Detect which cell encompasses the target text, then output its (x, y) center coordinate. 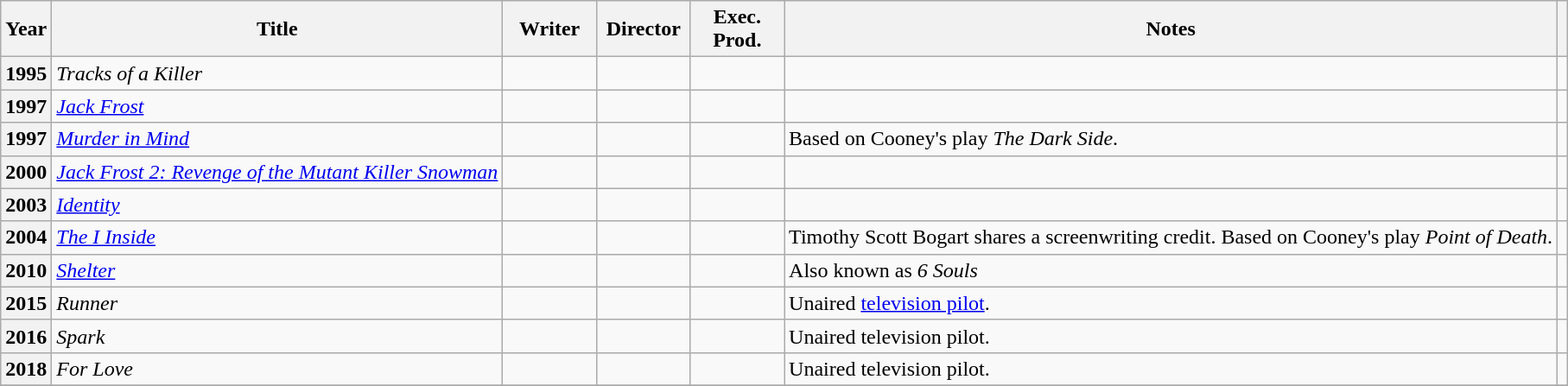
2010 (26, 270)
Notes (1171, 29)
Runner (277, 303)
2000 (26, 172)
Spark (277, 336)
Writer (549, 29)
Timothy Scott Bogart shares a screenwriting credit. Based on Cooney's play Point of Death. (1171, 237)
2003 (26, 205)
Exec. Prod. (738, 29)
Jack Frost (277, 106)
Shelter (277, 270)
Director (643, 29)
For Love (277, 369)
2016 (26, 336)
Jack Frost 2: Revenge of the Mutant Killer Snowman (277, 172)
Year (26, 29)
Identity (277, 205)
The I Inside (277, 237)
Also known as 6 Souls (1171, 270)
Tracks of a Killer (277, 73)
1995 (26, 73)
Based on Cooney's play The Dark Side. (1171, 139)
Murder in Mind (277, 139)
2015 (26, 303)
Title (277, 29)
2004 (26, 237)
2018 (26, 369)
